Extract the (x, y) coordinate from the center of the cell holding the provided text.  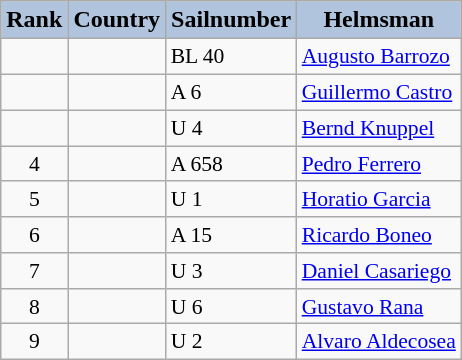
U 3 (232, 271)
7 (34, 271)
Helmsman (379, 20)
9 (34, 342)
Ricardo Boneo (379, 235)
U 4 (232, 128)
A 15 (232, 235)
A 658 (232, 164)
Bernd Knuppel (379, 128)
8 (34, 306)
Horatio Garcia (379, 199)
4 (34, 164)
U 2 (232, 342)
Rank (34, 20)
U 6 (232, 306)
BL 40 (232, 57)
Gustavo Rana (379, 306)
Sailnumber (232, 20)
Country (117, 20)
5 (34, 199)
Guillermo Castro (379, 92)
U 1 (232, 199)
A 6 (232, 92)
6 (34, 235)
Daniel Casariego (379, 271)
Alvaro Aldecosea (379, 342)
Pedro Ferrero (379, 164)
Augusto Barrozo (379, 57)
